Search for the cell housing the specified text and yield its [x, y] center coordinate. 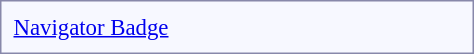
Navigator Badge [232, 27]
